Pinpoint the cell where the given text exists, returning its (X, Y) midpoint coordinate. 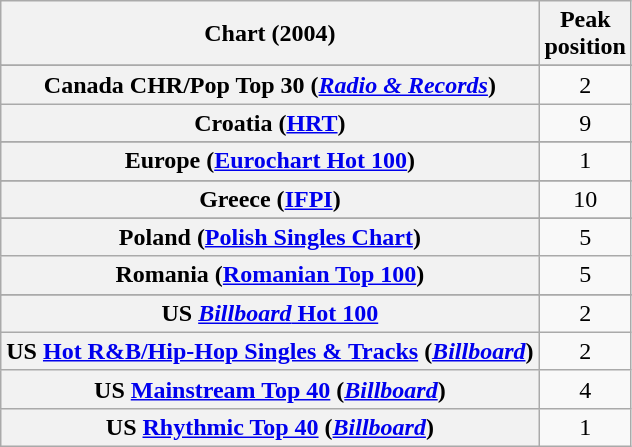
Canada CHR/Pop Top 30 (Radio & Records) (270, 85)
Europe (Eurochart Hot 100) (270, 161)
Poland (Polish Singles Chart) (270, 237)
Greece (IFPI) (270, 199)
US Hot R&B/Hip-Hop Singles & Tracks (Billboard) (270, 351)
4 (585, 389)
Chart (2004) (270, 34)
US Billboard Hot 100 (270, 313)
9 (585, 123)
Croatia (HRT) (270, 123)
Peakposition (585, 34)
US Mainstream Top 40 (Billboard) (270, 389)
Romania (Romanian Top 100) (270, 275)
10 (585, 199)
US Rhythmic Top 40 (Billboard) (270, 427)
